Provide the [x, y] coordinate of the cell's center where the given text is located.  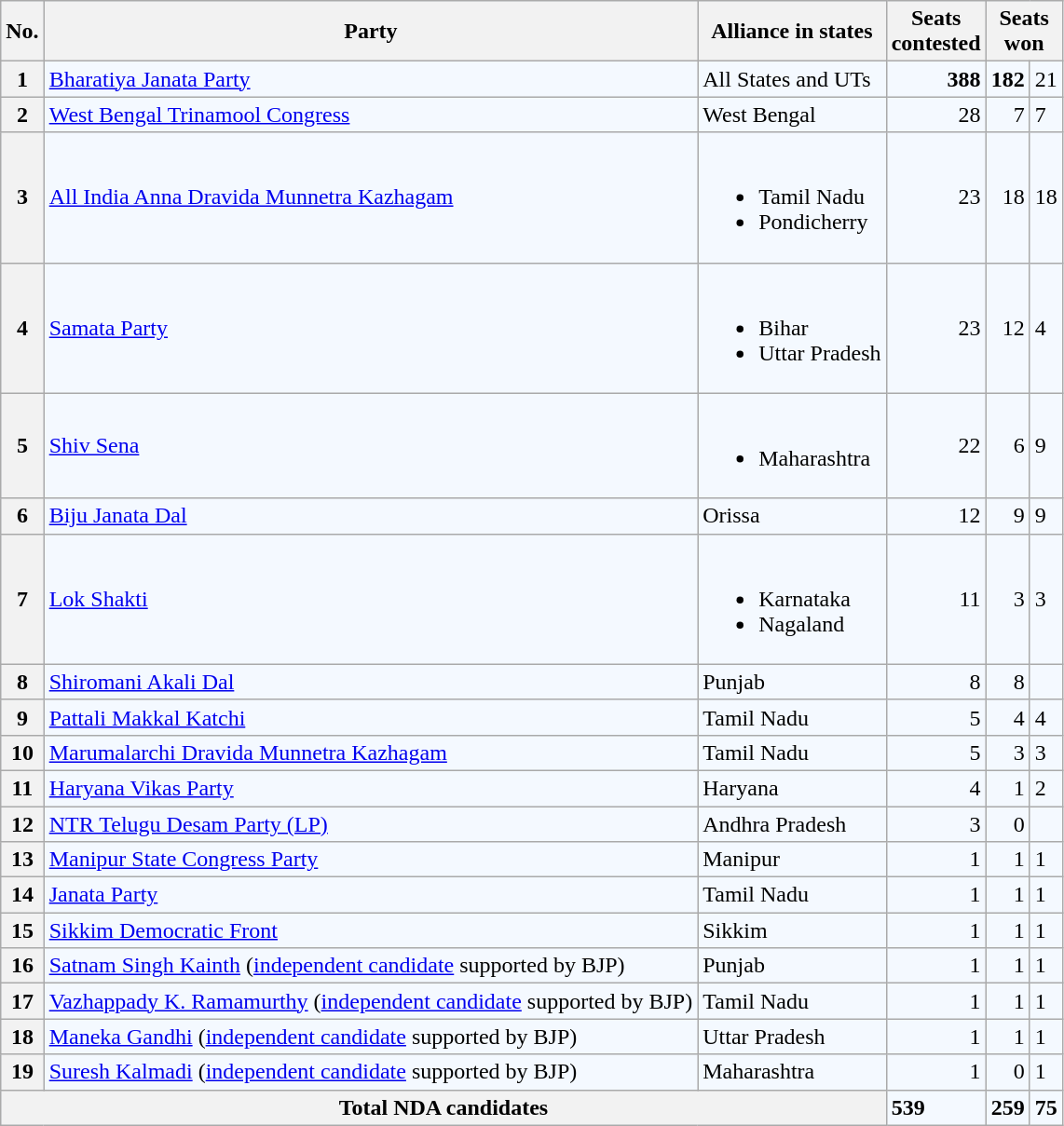
Suresh Kalmadi (independent candidate supported by BJP) [371, 1072]
28 [935, 115]
Tamil NaduPondicherry [792, 197]
75 [1045, 1107]
West Bengal Trinamool Congress [371, 115]
Seats contested [935, 32]
BiharUttar Pradesh [792, 328]
Pattali Makkal Katchi [371, 717]
Haryana Vikas Party [371, 788]
Party [371, 32]
Shiromani Akali Dal [371, 682]
Haryana [792, 788]
Manipur State Congress Party [371, 860]
All India Anna Dravida Munnetra Kazhagam [371, 197]
13 [22, 860]
Uttar Pradesh [792, 1037]
16 [22, 966]
Samata Party [371, 328]
Marumalarchi Dravida Munnetra Kazhagam [371, 753]
Orissa [792, 516]
Vazhappady K. Ramamurthy (independent candidate supported by BJP) [371, 1001]
10 [22, 753]
Bharatiya Janata Party [371, 79]
14 [22, 895]
Shiv Sena [371, 445]
539 [935, 1107]
15 [22, 930]
21 [1045, 79]
Sikkim Democratic Front [371, 930]
Biju Janata Dal [371, 516]
Seats won [1024, 32]
Manipur [792, 860]
West Bengal [792, 115]
182 [1008, 79]
Satnam Singh Kainth (independent candidate supported by BJP) [371, 966]
NTR Telugu Desam Party (LP) [371, 824]
Total NDA candidates [443, 1107]
Maneka Gandhi (independent candidate supported by BJP) [371, 1037]
19 [22, 1072]
Andhra Pradesh [792, 824]
17 [22, 1001]
22 [935, 445]
Alliance in states [792, 32]
Sikkim [792, 930]
KarnatakaNagaland [792, 599]
259 [1008, 1107]
388 [935, 79]
All States and UTs [792, 79]
No. [22, 32]
Lok Shakti [371, 599]
Janata Party [371, 895]
